Find where the given text appears and provide that cell's center as (X, Y) coordinate. 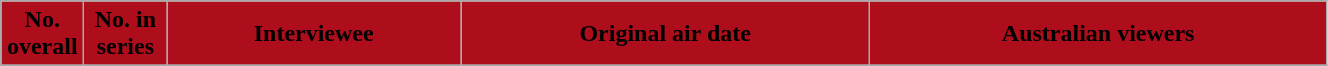
Interviewee (314, 34)
Original air date (666, 34)
No. overall (42, 34)
No. inseries (126, 34)
Australian viewers (1098, 34)
